Search for the cell housing the specified text and yield its (x, y) center coordinate. 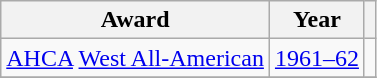
AHCA West All-American (136, 58)
Award (136, 20)
Year (316, 20)
1961–62 (316, 58)
